Locate the cell with the specified text and output its (x, y) center coordinate. 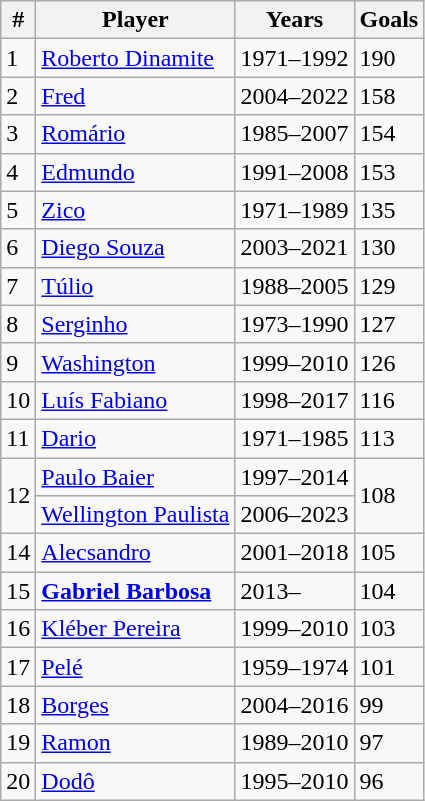
135 (389, 210)
2004–2022 (294, 96)
2 (18, 96)
4 (18, 172)
Túlio (136, 286)
1971–1989 (294, 210)
Zico (136, 210)
1973–1990 (294, 324)
108 (389, 496)
Roberto Dinamite (136, 58)
Borges (136, 705)
12 (18, 496)
129 (389, 286)
14 (18, 553)
19 (18, 743)
96 (389, 781)
8 (18, 324)
9 (18, 362)
Fred (136, 96)
1995–2010 (294, 781)
20 (18, 781)
126 (389, 362)
Romário (136, 134)
11 (18, 438)
1985–2007 (294, 134)
Dodô (136, 781)
Kléber Pereira (136, 629)
1959–1974 (294, 667)
# (18, 20)
1971–1992 (294, 58)
1989–2010 (294, 743)
2006–2023 (294, 515)
153 (389, 172)
7 (18, 286)
Edmundo (136, 172)
1988–2005 (294, 286)
104 (389, 591)
6 (18, 248)
2004–2016 (294, 705)
Serginho (136, 324)
2001–2018 (294, 553)
154 (389, 134)
101 (389, 667)
17 (18, 667)
Paulo Baier (136, 477)
Luís Fabiano (136, 400)
97 (389, 743)
103 (389, 629)
1971–1985 (294, 438)
113 (389, 438)
15 (18, 591)
105 (389, 553)
190 (389, 58)
Ramon (136, 743)
Years (294, 20)
Player (136, 20)
1997–2014 (294, 477)
Wellington Paulista (136, 515)
99 (389, 705)
Goals (389, 20)
127 (389, 324)
1 (18, 58)
2003–2021 (294, 248)
3 (18, 134)
16 (18, 629)
10 (18, 400)
Gabriel Barbosa (136, 591)
Diego Souza (136, 248)
Dario (136, 438)
Pelé (136, 667)
Alecsandro (136, 553)
5 (18, 210)
130 (389, 248)
Washington (136, 362)
158 (389, 96)
1998–2017 (294, 400)
116 (389, 400)
1991–2008 (294, 172)
18 (18, 705)
2013– (294, 591)
